Locate the cell with the specified text and output its (x, y) center coordinate. 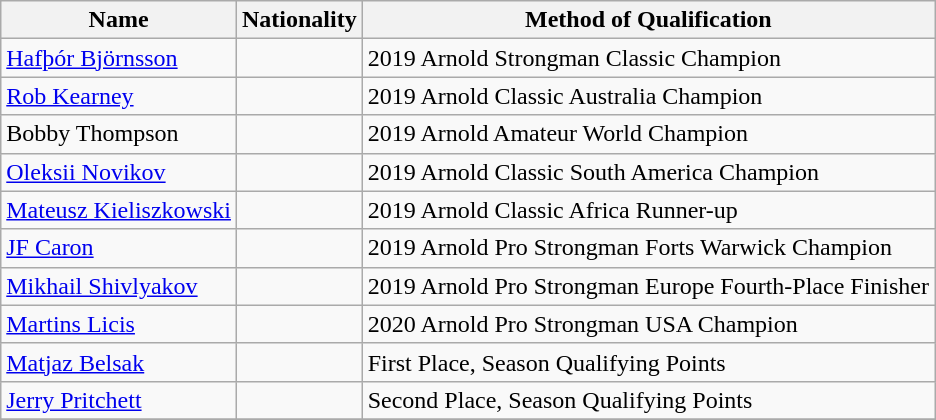
Rob Kearney (119, 96)
Bobby Thompson (119, 134)
Martins Licis (119, 324)
Mateusz Kieliszkowski (119, 210)
Matjaz Belsak (119, 362)
Oleksii Novikov (119, 172)
Hafþór Björnsson (119, 58)
Name (119, 20)
Nationality (299, 20)
2019 Arnold Classic Africa Runner-up (648, 210)
2019 Arnold Pro Strongman Forts Warwick Champion (648, 248)
2019 Arnold Classic South America Champion (648, 172)
Mikhail Shivlyakov (119, 286)
2019 Arnold Classic Australia Champion (648, 96)
JF Caron (119, 248)
2019 Arnold Strongman Classic Champion (648, 58)
2020 Arnold Pro Strongman USA Champion (648, 324)
2019 Arnold Amateur World Champion (648, 134)
First Place, Season Qualifying Points (648, 362)
2019 Arnold Pro Strongman Europe Fourth-Place Finisher (648, 286)
Second Place, Season Qualifying Points (648, 400)
Jerry Pritchett (119, 400)
Method of Qualification (648, 20)
